Search for the cell housing the specified text and yield its [x, y] center coordinate. 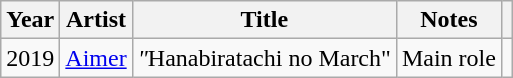
Notes [448, 20]
Main role [448, 58]
Year [30, 20]
2019 [30, 58]
Artist [96, 20]
Title [264, 20]
"Hanabiratachi no March" [264, 58]
Aimer [96, 58]
